Return the [x, y] coordinate for the center point of the cell that contains the specified text.  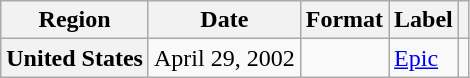
United States [75, 58]
Region [75, 20]
April 29, 2002 [224, 58]
Label [424, 20]
Format [344, 20]
Epic [424, 58]
Date [224, 20]
